Provide the (x, y) coordinate of the cell's center where the given text is located.  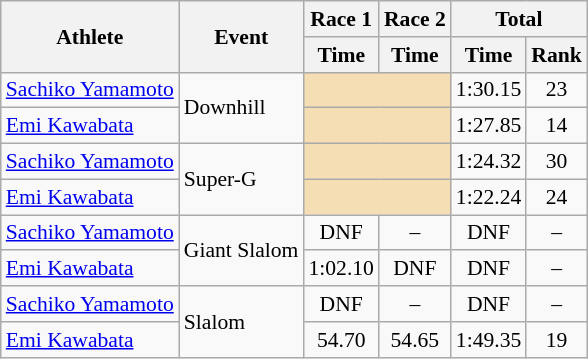
1:49.35 (488, 340)
Race 1 (340, 19)
Slalom (242, 322)
Super-G (242, 180)
19 (556, 340)
1:30.15 (488, 90)
Giant Slalom (242, 250)
14 (556, 126)
1:27.85 (488, 126)
Rank (556, 55)
Event (242, 36)
54.70 (340, 340)
54.65 (415, 340)
1:22.24 (488, 197)
30 (556, 162)
24 (556, 197)
1:24.32 (488, 162)
Athlete (90, 36)
23 (556, 90)
1:02.10 (340, 269)
Downhill (242, 108)
Total (519, 19)
Race 2 (415, 19)
